Pinpoint the cell where the given text exists, returning its (x, y) midpoint coordinate. 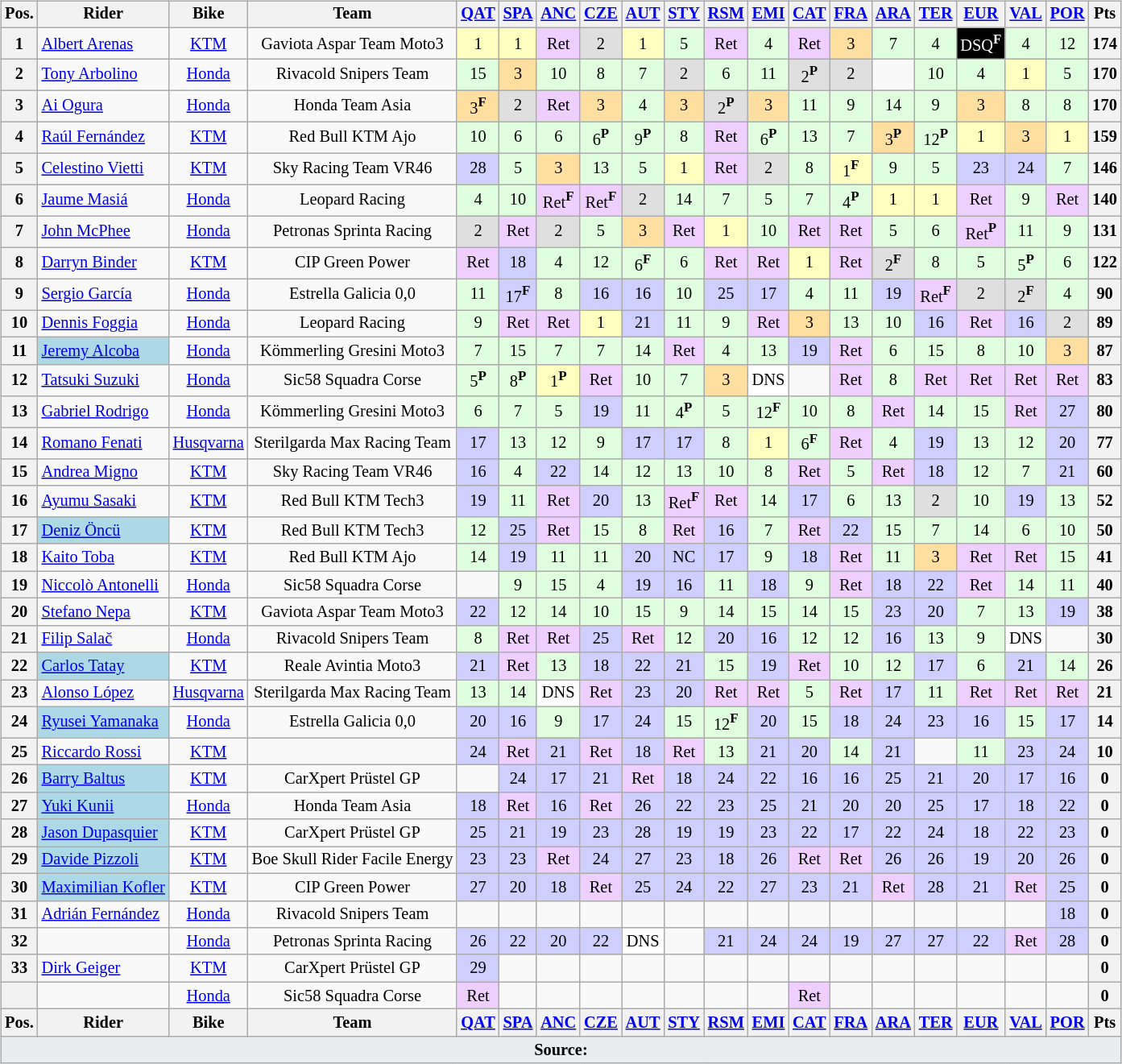
140 (1104, 200)
174 (1104, 43)
Source: (561, 1050)
1F (851, 169)
Tatsuki Suzuki (103, 380)
Yuki Kunii (103, 806)
John McPhee (103, 232)
89 (1104, 324)
38 (1104, 612)
87 (1104, 351)
50 (1104, 531)
131 (1104, 232)
Reale Avintia Moto3 (353, 666)
Boe Skull Rider Facile Energy (353, 860)
31 (19, 914)
Ai Ogura (103, 106)
Barry Baltus (103, 779)
3F (478, 106)
Jeremy Alcoba (103, 351)
Darryn Binder (103, 263)
Kaito Toba (103, 557)
Filip Salač (103, 639)
Ryusei Yamanaka (103, 722)
Deniz Öncü (103, 531)
80 (1104, 411)
Gabriel Rodrigo (103, 411)
Andrea Migno (103, 472)
DSQF (981, 43)
Maximilian Kofler (103, 887)
33 (19, 968)
Tony Arbolino (103, 74)
NC (683, 557)
90 (1104, 295)
Jaume Masiá (103, 200)
60 (1104, 472)
Niccolò Antonelli (103, 585)
Riccardo Rossi (103, 751)
RetP (981, 232)
146 (1104, 169)
52 (1104, 501)
159 (1104, 137)
Ayumu Sasaki (103, 501)
Sergio García (103, 295)
Dirk Geiger (103, 968)
Stefano Nepa (103, 612)
9P (643, 137)
Raúl Fernández (103, 137)
Jason Dupasquier (103, 833)
1P (558, 380)
83 (1104, 380)
Davide Pizzoli (103, 860)
Carlos Tatay (103, 666)
17F (519, 295)
Adrián Fernández (103, 914)
8P (519, 380)
Albert Arenas (103, 43)
41 (1104, 557)
Romano Fenati (103, 443)
Celestino Vietti (103, 169)
12P (936, 137)
3P (893, 137)
Alonso López (103, 693)
40 (1104, 585)
77 (1104, 443)
122 (1104, 263)
32 (19, 942)
Dennis Foggia (103, 324)
